Identify which cell holds the provided text, then report its [x, y] central coordinate. 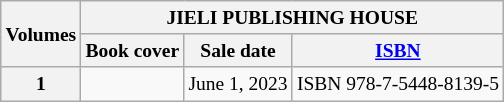
June 1, 2023 [238, 84]
JIELI PUBLISHING HOUSE [292, 18]
Book cover [132, 50]
Sale date [238, 50]
ISBN 978-7-5448-8139-5 [398, 84]
1 [41, 84]
Volumes [41, 34]
ISBN [398, 50]
